Locate the cell with the specified text and output its (X, Y) center coordinate. 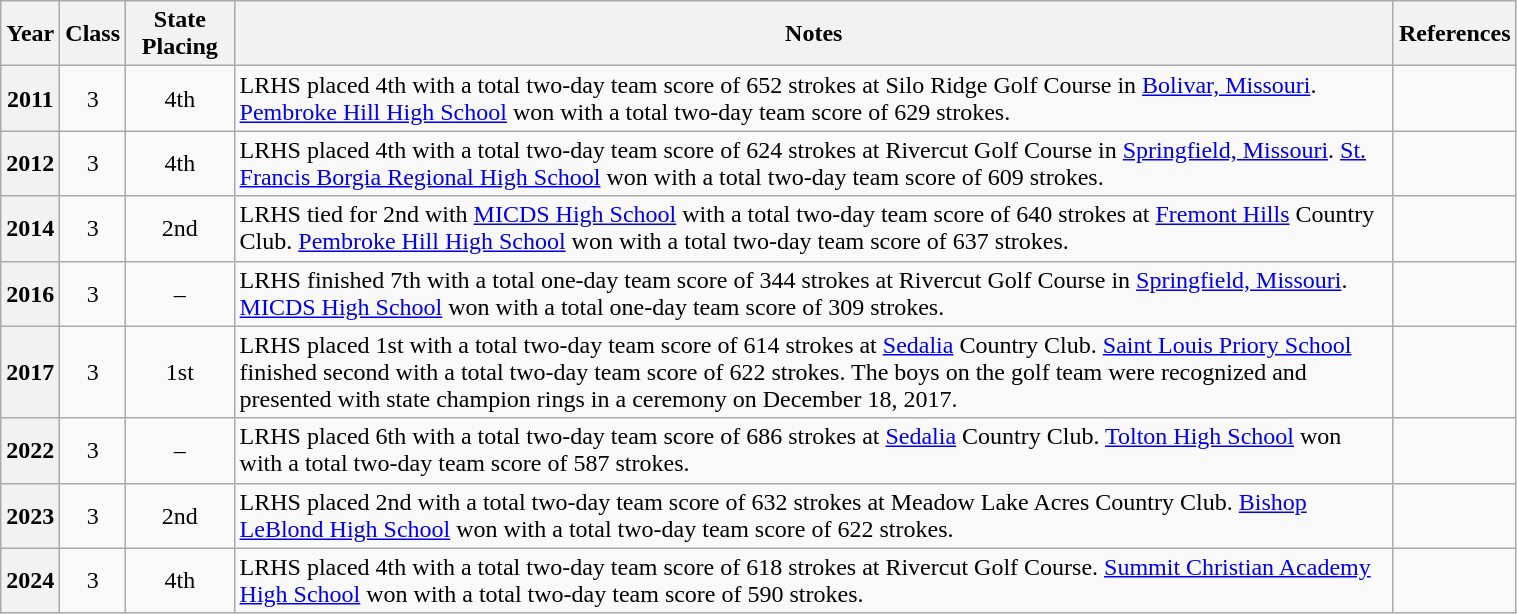
2022 (30, 450)
Notes (814, 34)
2017 (30, 372)
2023 (30, 516)
Year (30, 34)
2012 (30, 164)
State Placing (180, 34)
1st (180, 372)
2014 (30, 228)
Class (93, 34)
2024 (30, 580)
2011 (30, 98)
References (1454, 34)
2016 (30, 294)
